Pinpoint the cell where the given text exists, returning its (X, Y) midpoint coordinate. 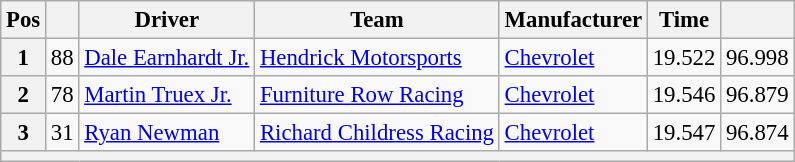
31 (62, 133)
Martin Truex Jr. (167, 95)
Pos (24, 20)
Dale Earnhardt Jr. (167, 58)
Hendrick Motorsports (378, 58)
Driver (167, 20)
96.874 (758, 133)
19.547 (684, 133)
3 (24, 133)
Team (378, 20)
Manufacturer (573, 20)
Time (684, 20)
1 (24, 58)
96.998 (758, 58)
2 (24, 95)
78 (62, 95)
Ryan Newman (167, 133)
Richard Childress Racing (378, 133)
19.522 (684, 58)
19.546 (684, 95)
96.879 (758, 95)
88 (62, 58)
Furniture Row Racing (378, 95)
